Return the (X, Y) coordinate for the center point of the cell that contains the specified text.  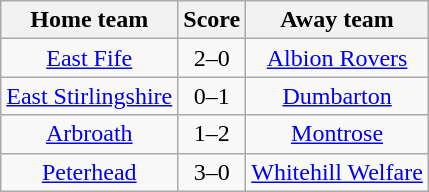
3–0 (212, 172)
1–2 (212, 134)
Montrose (338, 134)
East Fife (90, 58)
0–1 (212, 96)
Score (212, 20)
Dumbarton (338, 96)
2–0 (212, 58)
Whitehill Welfare (338, 172)
Home team (90, 20)
Albion Rovers (338, 58)
Arbroath (90, 134)
East Stirlingshire (90, 96)
Peterhead (90, 172)
Away team (338, 20)
